Pinpoint the cell where the given text exists, returning its (X, Y) midpoint coordinate. 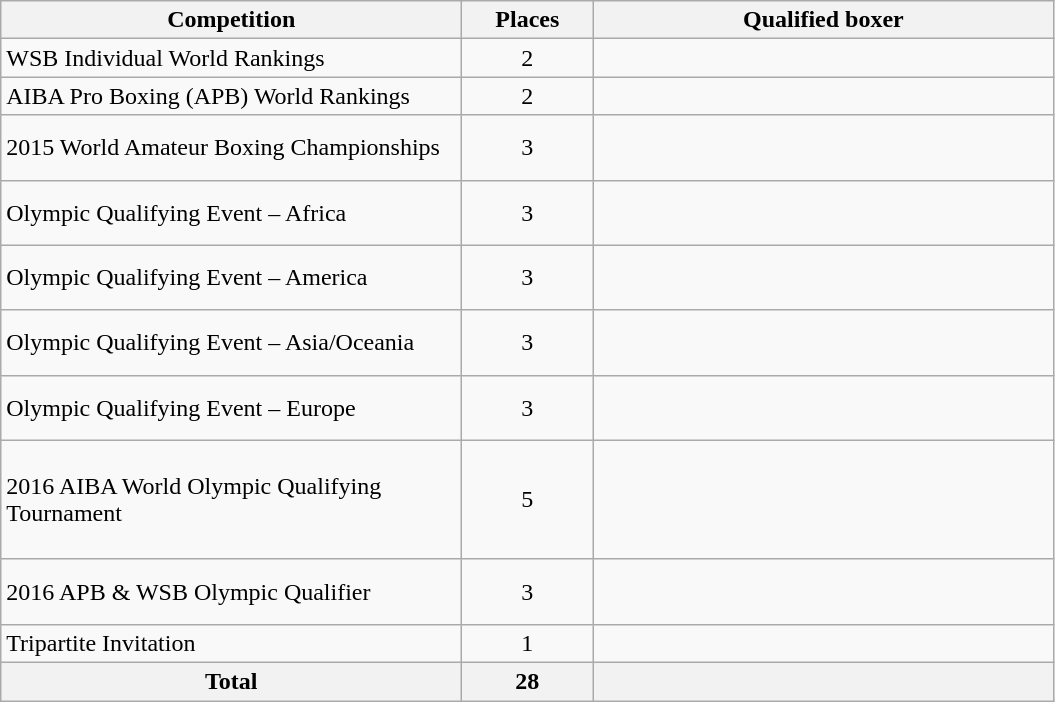
2015 World Amateur Boxing Championships (232, 148)
2016 APB & WSB Olympic Qualifier (232, 592)
Competition (232, 20)
1 (528, 643)
Places (528, 20)
Total (232, 681)
AIBA Pro Boxing (APB) World Rankings (232, 96)
Olympic Qualifying Event – Europe (232, 408)
Tripartite Invitation (232, 643)
Olympic Qualifying Event – Africa (232, 212)
Olympic Qualifying Event – Asia/Oceania (232, 342)
2016 AIBA World Olympic Qualifying Tournament (232, 500)
Qualified boxer (824, 20)
WSB Individual World Rankings (232, 58)
Olympic Qualifying Event – America (232, 278)
5 (528, 500)
28 (528, 681)
